Capture the cell that displays the provided text and extract its (x, y) central coordinate. 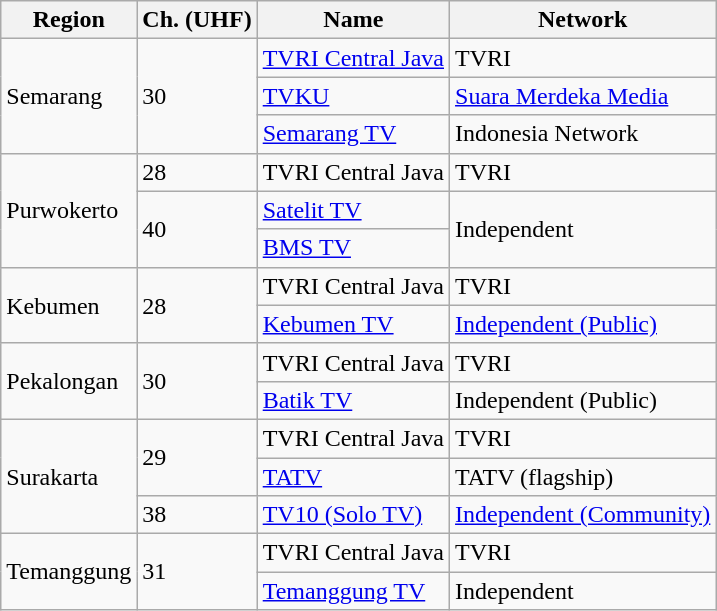
Indonesia Network (583, 134)
Independent (Community) (583, 515)
Satelit TV (353, 210)
Kebumen TV (353, 324)
40 (197, 229)
Ch. (UHF) (197, 20)
Pekalongan (69, 381)
38 (197, 515)
TATV (353, 477)
TVKU (353, 96)
Surakarta (69, 476)
Region (69, 20)
Suara Merdeka Media (583, 96)
Semarang (69, 96)
31 (197, 572)
Temanggung (69, 572)
Network (583, 20)
TV10 (Solo TV) (353, 515)
Temanggung TV (353, 591)
Purwokerto (69, 210)
TATV (flagship) (583, 477)
Batik TV (353, 400)
Semarang TV (353, 134)
29 (197, 457)
Kebumen (69, 305)
Name (353, 20)
BMS TV (353, 248)
